From the cell containing the given text, extract its center point as [x, y] coordinate. 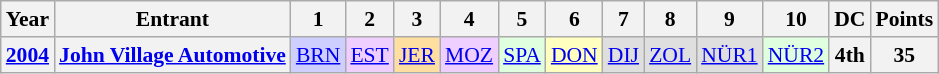
DC [850, 19]
5 [522, 19]
Year [28, 19]
JER [417, 55]
35 [905, 55]
SPA [522, 55]
EST [370, 55]
10 [796, 19]
Points [905, 19]
9 [730, 19]
Entrant [172, 19]
4 [469, 19]
7 [624, 19]
1 [318, 19]
2 [370, 19]
NÜR1 [730, 55]
MOZ [469, 55]
6 [574, 19]
NÜR2 [796, 55]
ZOL [670, 55]
John Village Automotive [172, 55]
8 [670, 19]
DIJ [624, 55]
BRN [318, 55]
2004 [28, 55]
4th [850, 55]
DON [574, 55]
3 [417, 19]
